For the text-containing cell, return its midpoint in (X, Y) coordinate format. 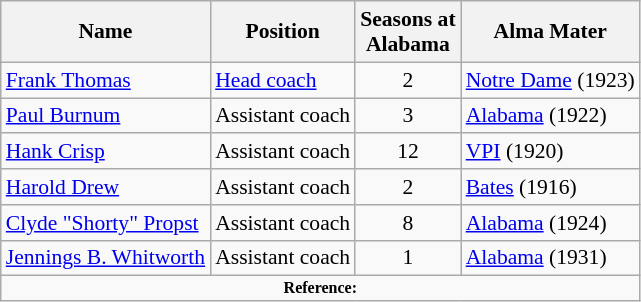
3 (408, 116)
Clyde "Shorty" Propst (106, 223)
Hank Crisp (106, 152)
8 (408, 223)
Frank Thomas (106, 80)
Head coach (282, 80)
Seasons atAlabama (408, 32)
Position (282, 32)
Alabama (1922) (550, 116)
Name (106, 32)
1 (408, 258)
Reference: (320, 288)
VPI (1920) (550, 152)
Notre Dame (1923) (550, 80)
Paul Burnum (106, 116)
Alma Mater (550, 32)
Alabama (1924) (550, 223)
Alabama (1931) (550, 258)
Jennings B. Whitworth (106, 258)
12 (408, 152)
Harold Drew (106, 187)
Bates (1916) (550, 187)
